Scan for the cell matching the given text and deliver its [X, Y] coordinate at center. 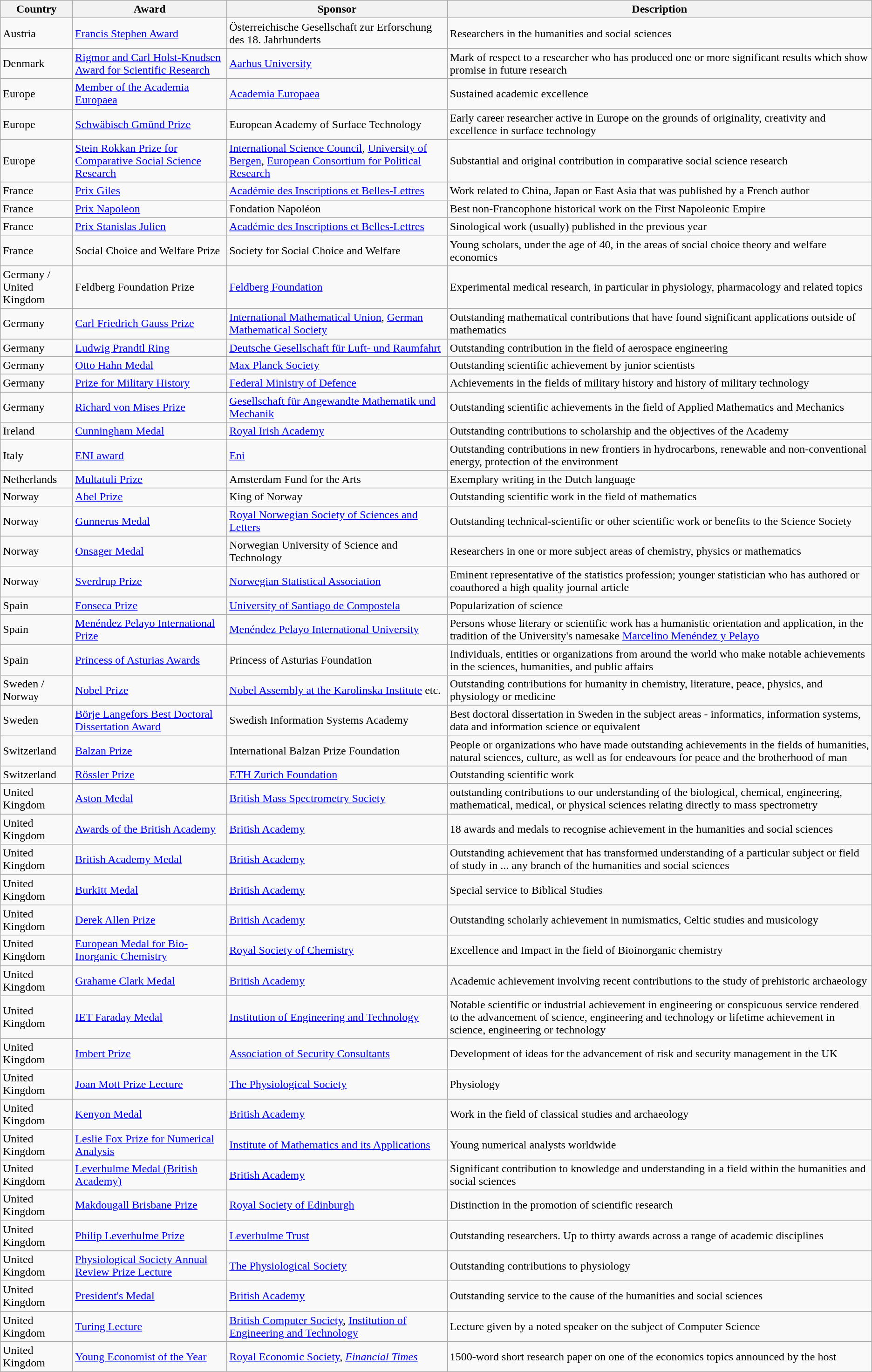
Description [660, 9]
Eni [337, 455]
Outstanding contributions in new frontiers in hydrocarbons, renewable and non-conventional energy, protection of the environment [660, 455]
Ireland [36, 431]
Popularization of science [660, 605]
Derek Allen Prize [150, 920]
Norwegian University of Science and Technology [337, 551]
Outstanding scientific work in the field of mathematics [660, 497]
Leverhulme Trust [337, 1235]
Outstanding contributions for humanity in chemistry, literature, peace, physics, and physiology or medicine [660, 690]
ENI award [150, 455]
Multatuli Prize [150, 479]
Rössler Prize [150, 775]
Lecture given by a noted speaker on the subject of Computer Science [660, 1326]
Gunnerus Medal [150, 521]
Carl Friedrich Gauss Prize [150, 323]
Österreichische Gesellschaft zur Erforschung des 18. Jahrhunderts [337, 34]
Royal Society of Chemistry [337, 950]
Sustained academic excellence [660, 94]
Best doctoral dissertation in Sweden in the subject areas - informatics, information systems, data and information science or equivalent [660, 720]
Norwegian Statistical Association [337, 581]
Denmark [36, 63]
Ludwig Prandtl Ring [150, 348]
Fonseca Prize [150, 605]
Special service to Biblical Studies [660, 890]
Aarhus University [337, 63]
Outstanding scientific achievement by junior scientists [660, 366]
Federal Ministry of Defence [337, 383]
Significant contribution to knowledge and understanding in a field within the humanities and social sciences [660, 1175]
Princess of Asturias Awards [150, 659]
Social Choice and Welfare Prize [150, 251]
Rigmor and Carl Holst-Knudsen Award for Scientific Research [150, 63]
Princess of Asturias Foundation [337, 659]
European Medal for Bio-Inorganic Chemistry [150, 950]
Börje Langefors Best Doctoral Dissertation Award [150, 720]
Distinction in the promotion of scientific research [660, 1205]
Work in the field of classical studies and archaeology [660, 1114]
Exemplary writing in the Dutch language [660, 479]
Germany / United Kingdom [36, 287]
Outstanding contributions to physiology [660, 1266]
Imbert Prize [150, 1053]
Sweden / Norway [36, 690]
Philip Leverhulme Prize [150, 1235]
Sinological work (usually) published in the previous year [660, 226]
Makdougall Brisbane Prize [150, 1205]
Outstanding scholarly achievement in numismatics, Celtic studies and musicology [660, 920]
Francis Stephen Award [150, 34]
Royal Economic Society, Financial Times [337, 1357]
International Balzan Prize Foundation [337, 751]
Grahame Clark Medal [150, 981]
Outstanding scientific achievements in the field of Applied Mathematics and Mechanics [660, 407]
Awards of the British Academy [150, 829]
Outstanding contributions to scholarship and the objectives of the Academy [660, 431]
Richard von Mises Prize [150, 407]
Prix Giles [150, 191]
Italy [36, 455]
British Mass Spectrometry Society [337, 799]
Development of ideas for the advancement of risk and security management in the UK [660, 1053]
Country [36, 9]
Menéndez Pelayo International University [337, 630]
Fondation Napoléon [337, 209]
Nobel Assembly at the Karolinska Institute etc. [337, 690]
Eminent representative of the statistics profession; younger statistician who has authored or coauthored a high quality journal article [660, 581]
Joan Mott Prize Lecture [150, 1084]
Best non-Francophone historical work on the First Napoleonic Empire [660, 209]
Abel Prize [150, 497]
Turing Lecture [150, 1326]
Prix Stanislas Julien [150, 226]
Feldberg Foundation Prize [150, 287]
Young Economist of the Year [150, 1357]
Researchers in the humanities and social sciences [660, 34]
Sponsor [337, 9]
Balzan Prize [150, 751]
Outstanding researchers. Up to thirty awards across a range of academic disciplines [660, 1235]
Amsterdam Fund for the Arts [337, 479]
President's Medal [150, 1297]
Stein Rokkan Prize for Comparative Social Science Research [150, 161]
Austria [36, 34]
Outstanding technical-scientific or other scientific work or benefits to the Science Society [660, 521]
Netherlands [36, 479]
Max Planck Society [337, 366]
18 awards and medals to recognise achievement in the humanities and social sciences [660, 829]
Prix Napoleon [150, 209]
Deutsche Gesellschaft für Luft- und Raumfahrt [337, 348]
Leverhulme Medal (British Academy) [150, 1175]
Feldberg Foundation [337, 287]
Onsager Medal [150, 551]
Excellence and Impact in the field of Bioinorganic chemistry [660, 950]
Society for Social Choice and Welfare [337, 251]
Schwäbisch Gmünd Prize [150, 124]
Member of the Academia Europaea [150, 94]
Otto Hahn Medal [150, 366]
Institute of Mathematics and its Applications [337, 1145]
Sweden [36, 720]
Young scholars, under the age of 40, in the areas of social choice theory and welfare economics [660, 251]
King of Norway [337, 497]
Royal Society of Edinburgh [337, 1205]
Physiology [660, 1084]
Work related to China, Japan or East Asia that was published by a French author [660, 191]
Achievements in the fields of military history and history of military technology [660, 383]
Physiological Society Annual Review Prize Lecture [150, 1266]
ETH Zurich Foundation [337, 775]
Cunningham Medal [150, 431]
Prize for Military History [150, 383]
Institution of Engineering and Technology [337, 1017]
Academia Europaea [337, 94]
Sverdrup Prize [150, 581]
Mark of respect to a researcher who has produced one or more significant results which show promise in future research [660, 63]
Substantial and original contribution in comparative social science research [660, 161]
British Academy Medal [150, 860]
University of Santiago de Compostela [337, 605]
European Academy of Surface Technology [337, 124]
Swedish Information Systems Academy [337, 720]
Gesellschaft für Angewandte Mathematik und Mechanik [337, 407]
Burkitt Medal [150, 890]
Young numerical analysts worldwide [660, 1145]
Royal Irish Academy [337, 431]
British Computer Society, Institution of Engineering and Technology [337, 1326]
1500-word short research paper on one of the economics topics announced by the host [660, 1357]
IET Faraday Medal [150, 1017]
Academic achievement involving recent contributions to the study of prehistoric archaeology [660, 981]
Menéndez Pelayo International Prize [150, 630]
Royal Norwegian Society of Sciences and Letters [337, 521]
Association of Security Consultants [337, 1053]
Outstanding mathematical contributions that have found significant applications outside of mathematics [660, 323]
Leslie Fox Prize for Numerical Analysis [150, 1145]
International Science Council, University of Bergen, European Consortium for Political Research [337, 161]
Researchers in one or more subject areas of chemistry, physics or mathematics [660, 551]
Outstanding service to the cause of the humanities and social sciences [660, 1297]
Kenyon Medal [150, 1114]
Aston Medal [150, 799]
Award [150, 9]
Individuals, entities or organizations from around the world who make notable achievements in the sciences, humanities, and public affairs [660, 659]
Outstanding scientific work [660, 775]
Outstanding contribution in the field of aerospace engineering [660, 348]
Nobel Prize [150, 690]
Experimental medical research, in particular in physiology, pharmacology and related topics [660, 287]
International Mathematical Union, German Mathematical Society [337, 323]
Early career researcher active in Europe on the grounds of originality, creativity and excellence in surface technology [660, 124]
